Extract the [x, y] coordinate from the center of the cell holding the provided text.  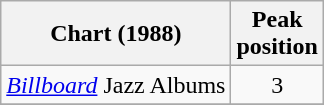
Billboard Jazz Albums [116, 85]
Peakposition [277, 34]
3 [277, 85]
Chart (1988) [116, 34]
